From the cell containing the given text, extract its center point as (X, Y) coordinate. 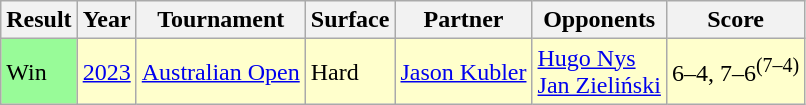
Surface (350, 20)
Australian Open (220, 72)
Score (735, 20)
Tournament (220, 20)
Result (39, 20)
Opponents (599, 20)
6–4, 7–6(7–4) (735, 72)
Win (39, 72)
Partner (464, 20)
2023 (106, 72)
Hard (350, 72)
Jason Kubler (464, 72)
Year (106, 20)
Hugo Nys Jan Zieliński (599, 72)
